From the cell containing the given text, extract its center point as [X, Y] coordinate. 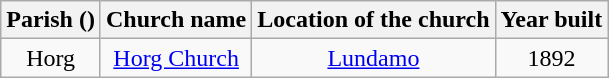
Location of the church [374, 20]
Church name [176, 20]
Horg Church [176, 58]
1892 [552, 58]
Year built [552, 20]
Horg [51, 58]
Parish () [51, 20]
Lundamo [374, 58]
